For the text-containing cell, return its midpoint in [x, y] coordinate format. 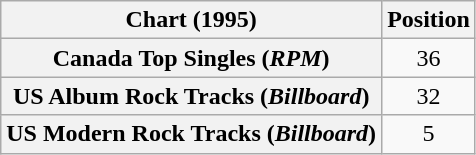
36 [429, 58]
Position [429, 20]
US Album Rock Tracks (Billboard) [192, 96]
US Modern Rock Tracks (Billboard) [192, 134]
Chart (1995) [192, 20]
5 [429, 134]
32 [429, 96]
Canada Top Singles (RPM) [192, 58]
